Determine the [X, Y] coordinate at the center of the cell enclosing the given text.  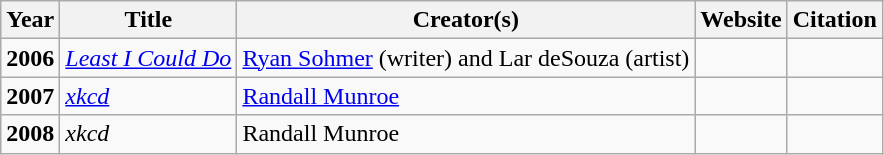
Citation [834, 20]
Creator(s) [466, 20]
2007 [30, 96]
Ryan Sohmer (writer) and Lar deSouza (artist) [466, 58]
Title [148, 20]
2006 [30, 58]
Least I Could Do [148, 58]
Website [741, 20]
2008 [30, 134]
Year [30, 20]
